Capture the cell that displays the provided text and extract its (x, y) central coordinate. 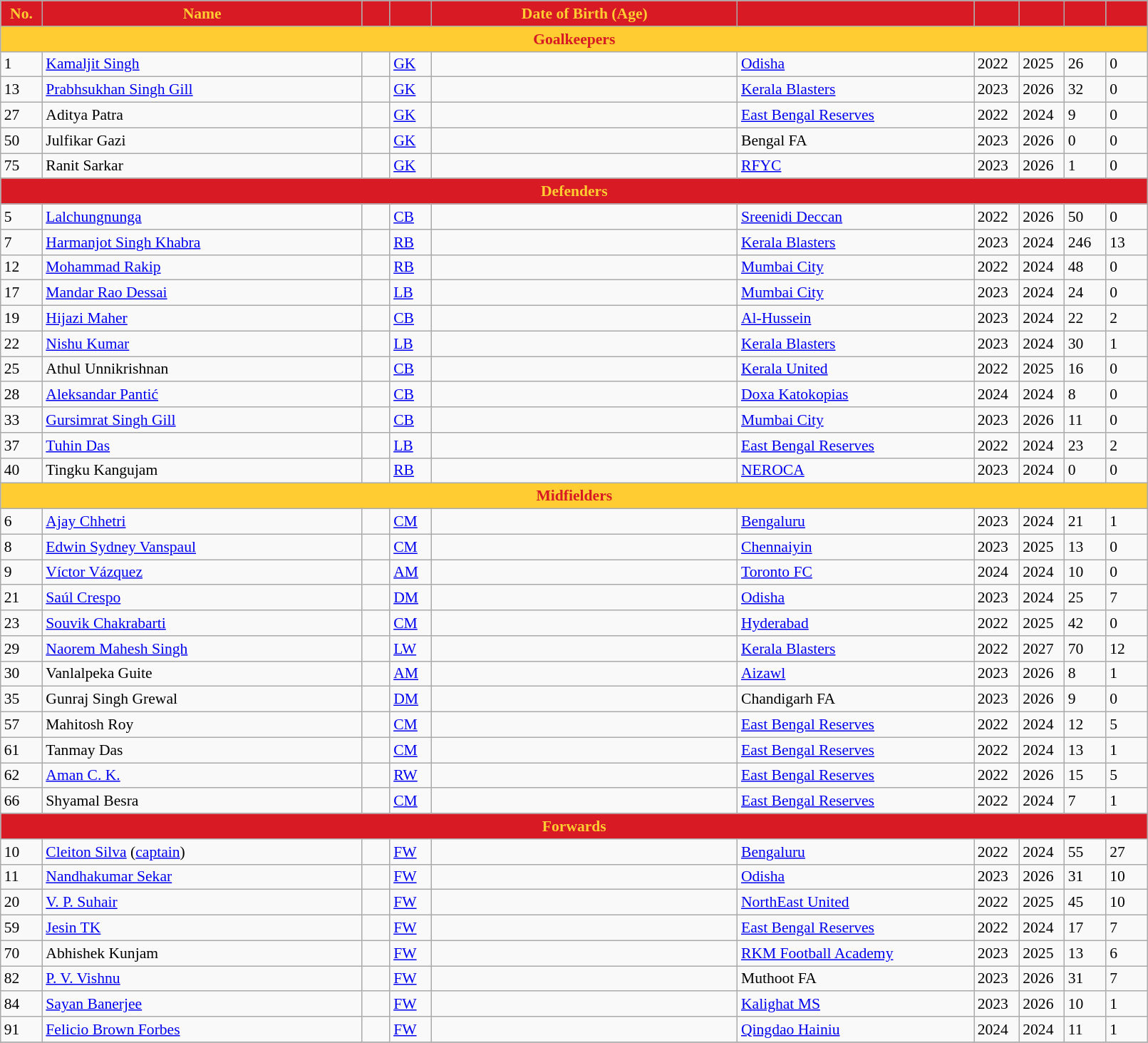
61 (21, 750)
29 (21, 649)
57 (21, 725)
P. V. Vishnu (202, 979)
Bengal FA (856, 140)
Hyderabad (856, 623)
Aman C. K. (202, 776)
Aditya Patra (202, 115)
RFYC (856, 166)
Saúl Crespo (202, 598)
Defenders (574, 192)
48 (1086, 267)
Nishu Kumar (202, 344)
Shyamal Besra (202, 801)
Aleksandar Pantić (202, 395)
Lalchungnunga (202, 217)
Abhishek Kunjam (202, 953)
Goalkeepers (574, 39)
Chennaiyin (856, 547)
91 (21, 1029)
V. P. Suhair (202, 903)
Mandar Rao Dessai (202, 293)
Muthoot FA (856, 979)
28 (21, 395)
45 (1086, 903)
Mahitosh Roy (202, 725)
246 (1086, 242)
Qingdao Hainiu (856, 1029)
16 (1086, 369)
84 (21, 1005)
Gunraj Singh Grewal (202, 699)
Ajay Chhetri (202, 522)
Harmanjot Singh Khabra (202, 242)
Sreenidi Deccan (856, 217)
20 (21, 903)
Al-Hussein (856, 319)
Name (202, 14)
40 (21, 471)
LW (410, 649)
Nandhakumar Sekar (202, 877)
Kamaljit Singh (202, 64)
Toronto FC (856, 572)
Midfielders (574, 496)
Víctor Vázquez (202, 572)
37 (21, 446)
NEROCA (856, 471)
Tuhin Das (202, 446)
Souvik Chakrabarti (202, 623)
Cleiton Silva (captain) (202, 852)
Prabhsukhan Singh Gill (202, 90)
Jesin TK (202, 928)
Chandigarh FA (856, 699)
No. (21, 14)
42 (1086, 623)
Kalighat MS (856, 1005)
RW (410, 776)
Felicio Brown Forbes (202, 1029)
Edwin Sydney Vanspaul (202, 547)
Vanlalpeka Guite (202, 674)
62 (21, 776)
Mohammad Rakip (202, 267)
59 (21, 928)
RKM Football Academy (856, 953)
35 (21, 699)
Kerala United (856, 369)
Aizawl (856, 674)
82 (21, 979)
33 (21, 420)
Tanmay Das (202, 750)
Date of Birth (Age) (584, 14)
Athul Unnikrishnan (202, 369)
Ranit Sarkar (202, 166)
24 (1086, 293)
15 (1086, 776)
Gursimrat Singh Gill (202, 420)
Julfikar Gazi (202, 140)
32 (1086, 90)
19 (21, 319)
66 (21, 801)
26 (1086, 64)
Hijazi Maher (202, 319)
Naorem Mahesh Singh (202, 649)
Doxa Katokopias (856, 395)
Tingku Kangujam (202, 471)
Forwards (574, 826)
Sayan Banerjee (202, 1005)
75 (21, 166)
NorthEast United (856, 903)
2027 (1042, 649)
55 (1086, 852)
